Determine the [X, Y] coordinate at the center of the cell enclosing the given text.  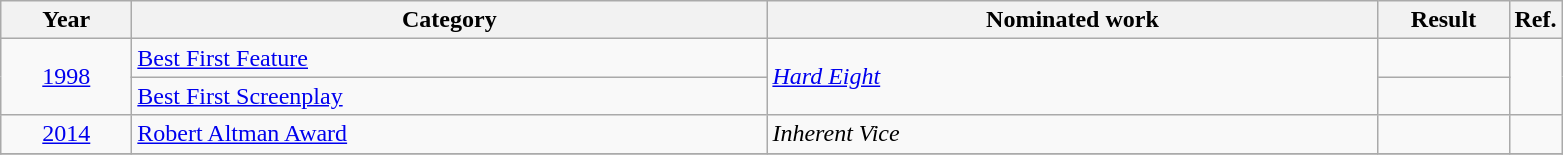
1998 [66, 77]
2014 [66, 134]
Best First Feature [450, 58]
Nominated work [1072, 20]
Inherent Vice [1072, 134]
Category [450, 20]
Ref. [1536, 20]
Robert Altman Award [450, 134]
Result [1444, 20]
Hard Eight [1072, 77]
Best First Screenplay [450, 96]
Year [66, 20]
